Identify which cell holds the provided text, then report its (x, y) central coordinate. 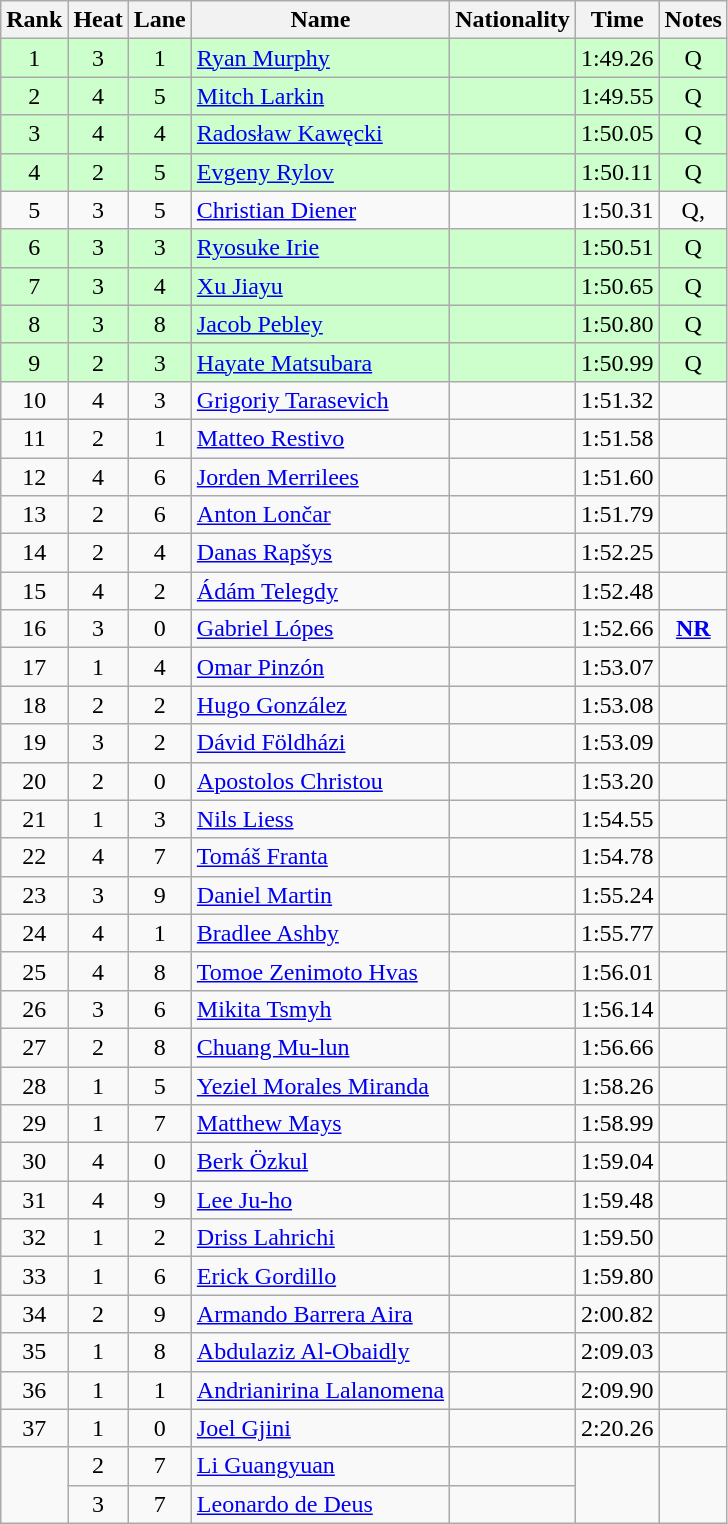
Andrianirina Lalanomena (320, 1390)
28 (34, 1085)
1:55.77 (617, 933)
Q, (693, 210)
1:58.99 (617, 1124)
1:59.48 (617, 1200)
16 (34, 629)
1:51.58 (617, 438)
Driss Lahrichi (320, 1238)
Leonardo de Deus (320, 1504)
1:54.78 (617, 857)
Daniel Martin (320, 895)
22 (34, 857)
35 (34, 1352)
1:50.99 (617, 362)
15 (34, 591)
23 (34, 895)
1:50.31 (617, 210)
Bradlee Ashby (320, 933)
12 (34, 477)
Lane (160, 20)
29 (34, 1124)
Time (617, 20)
Hayate Matsubara (320, 362)
Matthew Mays (320, 1124)
Apostolos Christou (320, 781)
1:59.80 (617, 1276)
2:09.90 (617, 1390)
1:56.14 (617, 1009)
Christian Diener (320, 210)
1:52.66 (617, 629)
1:53.20 (617, 781)
Notes (693, 20)
30 (34, 1162)
Mikita Tsmyh (320, 1009)
21 (34, 819)
18 (34, 705)
1:56.66 (617, 1047)
Joel Gjini (320, 1428)
19 (34, 743)
Jorden Merrilees (320, 477)
1:51.79 (617, 515)
33 (34, 1276)
11 (34, 438)
Danas Rapšys (320, 553)
Evgeny Rylov (320, 172)
1:51.32 (617, 400)
Lee Ju-ho (320, 1200)
1:50.65 (617, 286)
1:52.48 (617, 591)
1:50.51 (617, 248)
Grigoriy Tarasevich (320, 400)
1:59.50 (617, 1238)
Armando Barrera Aira (320, 1314)
Xu Jiayu (320, 286)
1:52.25 (617, 553)
17 (34, 667)
Gabriel Lópes (320, 629)
Nils Liess (320, 819)
1:53.09 (617, 743)
Tomáš Franta (320, 857)
37 (34, 1428)
31 (34, 1200)
Ryosuke Irie (320, 248)
1:56.01 (617, 971)
1:50.80 (617, 324)
Tomoe Zenimoto Hvas (320, 971)
NR (693, 629)
Abdulaziz Al-Obaidly (320, 1352)
Li Guangyuan (320, 1466)
10 (34, 400)
Ádám Telegdy (320, 591)
Matteo Restivo (320, 438)
Name (320, 20)
36 (34, 1390)
2:20.26 (617, 1428)
1:54.55 (617, 819)
32 (34, 1238)
14 (34, 553)
Radosław Kawęcki (320, 134)
13 (34, 515)
Omar Pinzón (320, 667)
24 (34, 933)
1:49.55 (617, 96)
Hugo González (320, 705)
Heat (98, 20)
1:53.08 (617, 705)
1:49.26 (617, 58)
1:50.05 (617, 134)
1:50.11 (617, 172)
Rank (34, 20)
Jacob Pebley (320, 324)
1:58.26 (617, 1085)
26 (34, 1009)
Dávid Földházi (320, 743)
Berk Özkul (320, 1162)
25 (34, 971)
34 (34, 1314)
2:00.82 (617, 1314)
Ryan Murphy (320, 58)
1:59.04 (617, 1162)
Nationality (513, 20)
1:55.24 (617, 895)
20 (34, 781)
2:09.03 (617, 1352)
1:51.60 (617, 477)
Yeziel Morales Miranda (320, 1085)
27 (34, 1047)
Erick Gordillo (320, 1276)
Mitch Larkin (320, 96)
Anton Lončar (320, 515)
Chuang Mu-lun (320, 1047)
1:53.07 (617, 667)
